Scan for the cell matching the given text and deliver its [X, Y] coordinate at center. 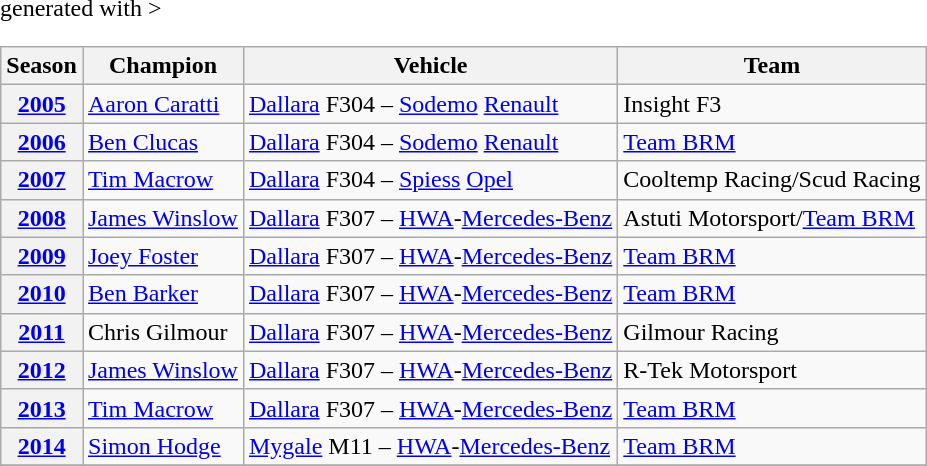
2006 [42, 142]
Joey Foster [162, 256]
2014 [42, 446]
Ben Barker [162, 294]
Mygale M11 – HWA-Mercedes-Benz [430, 446]
Chris Gilmour [162, 332]
2007 [42, 180]
Season [42, 66]
2010 [42, 294]
Gilmour Racing [772, 332]
Cooltemp Racing/Scud Racing [772, 180]
2011 [42, 332]
2005 [42, 104]
R-Tek Motorsport [772, 370]
Simon Hodge [162, 446]
2008 [42, 218]
Vehicle [430, 66]
2009 [42, 256]
Dallara F304 – Spiess Opel [430, 180]
Ben Clucas [162, 142]
2013 [42, 408]
Insight F3 [772, 104]
2012 [42, 370]
Team [772, 66]
Astuti Motorsport/Team BRM [772, 218]
Champion [162, 66]
Aaron Caratti [162, 104]
